Find where the given text appears and provide that cell's center as [X, Y] coordinate. 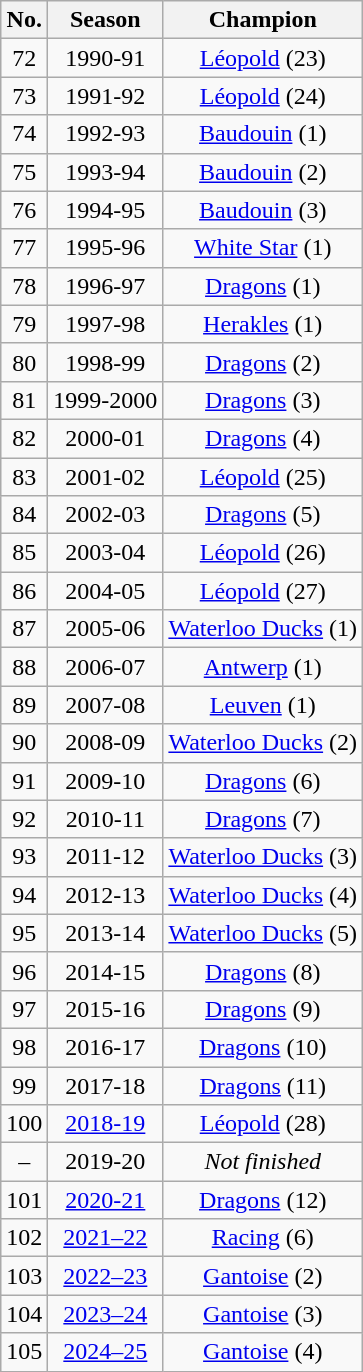
1996-97 [106, 286]
2013-14 [106, 933]
2017-18 [106, 1085]
2021–22 [106, 1238]
Baudouin (1) [263, 134]
1994-95 [106, 210]
2023–24 [106, 1314]
Léopold (24) [263, 96]
94 [24, 895]
101 [24, 1200]
Dragons (5) [263, 515]
– [24, 1162]
Not finished [263, 1162]
83 [24, 477]
87 [24, 629]
2008-09 [106, 743]
Gantoise (3) [263, 1314]
2022–23 [106, 1276]
1997-98 [106, 324]
2024–25 [106, 1352]
2009-10 [106, 781]
95 [24, 933]
100 [24, 1124]
85 [24, 553]
Baudouin (2) [263, 172]
Waterloo Ducks (5) [263, 933]
2001-02 [106, 477]
84 [24, 515]
103 [24, 1276]
99 [24, 1085]
76 [24, 210]
1998-99 [106, 362]
White Star (1) [263, 248]
2003-04 [106, 553]
Dragons (4) [263, 438]
Dragons (9) [263, 1009]
2012-13 [106, 895]
1992-93 [106, 134]
2004-05 [106, 591]
Waterloo Ducks (3) [263, 857]
Baudouin (3) [263, 210]
2002-03 [106, 515]
2000-01 [106, 438]
Léopold (28) [263, 1124]
Waterloo Ducks (2) [263, 743]
Dragons (6) [263, 781]
2020-21 [106, 1200]
2011-12 [106, 857]
104 [24, 1314]
Léopold (25) [263, 477]
78 [24, 286]
75 [24, 172]
Dragons (2) [263, 362]
Dragons (7) [263, 819]
88 [24, 667]
1990-91 [106, 58]
81 [24, 400]
91 [24, 781]
2005-06 [106, 629]
89 [24, 705]
80 [24, 362]
Dragons (11) [263, 1085]
1993-94 [106, 172]
2019-20 [106, 1162]
105 [24, 1352]
72 [24, 58]
2015-16 [106, 1009]
2018-19 [106, 1124]
Antwerp (1) [263, 667]
86 [24, 591]
Gantoise (4) [263, 1352]
96 [24, 971]
Léopold (23) [263, 58]
73 [24, 96]
Waterloo Ducks (4) [263, 895]
97 [24, 1009]
Racing (6) [263, 1238]
Waterloo Ducks (1) [263, 629]
Dragons (8) [263, 971]
No. [24, 20]
Dragons (3) [263, 400]
77 [24, 248]
74 [24, 134]
Herakles (1) [263, 324]
Dragons (10) [263, 1047]
Champion [263, 20]
1991-92 [106, 96]
Season [106, 20]
Gantoise (2) [263, 1276]
2007-08 [106, 705]
2014-15 [106, 971]
93 [24, 857]
Léopold (26) [263, 553]
2006-07 [106, 667]
79 [24, 324]
1995-96 [106, 248]
2010-11 [106, 819]
82 [24, 438]
Dragons (1) [263, 286]
Léopold (27) [263, 591]
98 [24, 1047]
Leuven (1) [263, 705]
2016-17 [106, 1047]
1999-2000 [106, 400]
Dragons (12) [263, 1200]
92 [24, 819]
102 [24, 1238]
90 [24, 743]
